Return the (x, y) coordinate for the center point of the cell that contains the specified text.  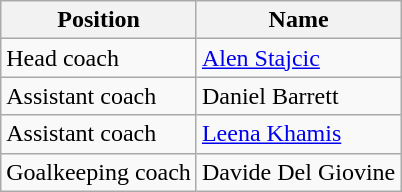
Alen Stajcic (298, 58)
Position (99, 20)
Head coach (99, 58)
Davide Del Giovine (298, 172)
Leena Khamis (298, 134)
Goalkeeping coach (99, 172)
Name (298, 20)
Daniel Barrett (298, 96)
